Provide the [x, y] coordinate of the cell's center where the given text is located.  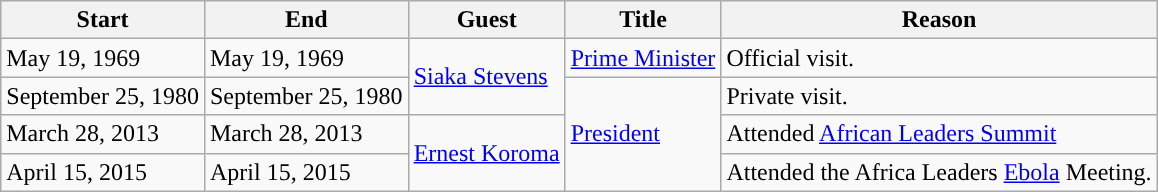
Prime Minister [643, 58]
Siaka Stevens [486, 77]
Official visit. [939, 58]
Guest [486, 20]
Ernest Koroma [486, 153]
Private visit. [939, 96]
Attended the Africa Leaders Ebola Meeting. [939, 172]
Start [103, 20]
Title [643, 20]
End [306, 20]
Reason [939, 20]
President [643, 134]
Attended African Leaders Summit [939, 134]
